Detect which cell encompasses the target text, then output its (x, y) center coordinate. 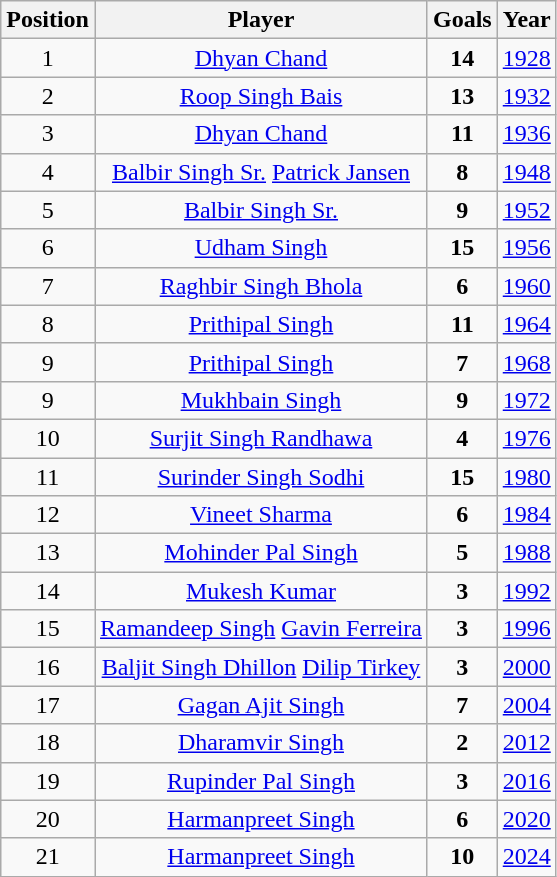
Mukesh Kumar (260, 591)
Goals (462, 20)
1 (48, 58)
1988 (526, 553)
21 (48, 857)
Position (48, 20)
1976 (526, 438)
Player (260, 20)
1972 (526, 400)
1952 (526, 210)
18 (48, 743)
Udham Singh (260, 248)
17 (48, 705)
1968 (526, 362)
Vineet Sharma (260, 515)
12 (48, 515)
1956 (526, 248)
2000 (526, 667)
Year (526, 20)
Mohinder Pal Singh (260, 553)
1992 (526, 591)
1980 (526, 477)
2016 (526, 781)
Ramandeep Singh Gavin Ferreira (260, 629)
Mukhbain Singh (260, 400)
Gagan Ajit Singh (260, 705)
Roop Singh Bais (260, 96)
1996 (526, 629)
Dharamvir Singh (260, 743)
Balbir Singh Sr. (260, 210)
1984 (526, 515)
2004 (526, 705)
1964 (526, 324)
1960 (526, 286)
19 (48, 781)
2024 (526, 857)
Surinder Singh Sodhi (260, 477)
20 (48, 819)
2012 (526, 743)
Baljit Singh Dhillon Dilip Tirkey (260, 667)
Rupinder Pal Singh (260, 781)
1928 (526, 58)
1936 (526, 134)
1948 (526, 172)
Raghbir Singh Bhola (260, 286)
Balbir Singh Sr. Patrick Jansen (260, 172)
Surjit Singh Randhawa (260, 438)
1932 (526, 96)
2020 (526, 819)
16 (48, 667)
